Capture the cell that displays the provided text and extract its (X, Y) central coordinate. 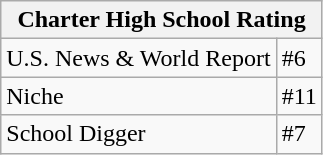
#6 (299, 58)
Charter High School Rating (162, 20)
U.S. News & World Report (138, 58)
Niche (138, 96)
#11 (299, 96)
#7 (299, 134)
School Digger (138, 134)
